Detect which cell encompasses the target text, then output its [x, y] center coordinate. 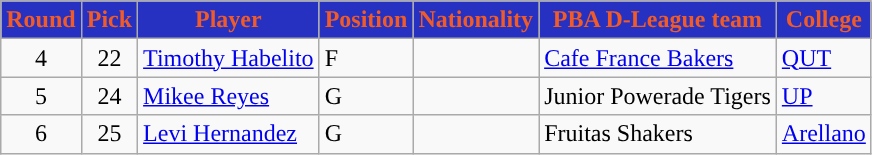
Junior Powerade Tigers [658, 96]
Player [229, 20]
Nationality [476, 20]
22 [109, 58]
Round [41, 20]
Timothy Habelito [229, 58]
6 [41, 134]
Mikee Reyes [229, 96]
4 [41, 58]
Fruitas Shakers [658, 134]
UP [824, 96]
QUT [824, 58]
Levi Hernandez [229, 134]
5 [41, 96]
PBA D-League team [658, 20]
24 [109, 96]
Position [366, 20]
25 [109, 134]
F [366, 58]
College [824, 20]
Arellano [824, 134]
Pick [109, 20]
Cafe France Bakers [658, 58]
